Locate the cell with the specified text and output its (x, y) center coordinate. 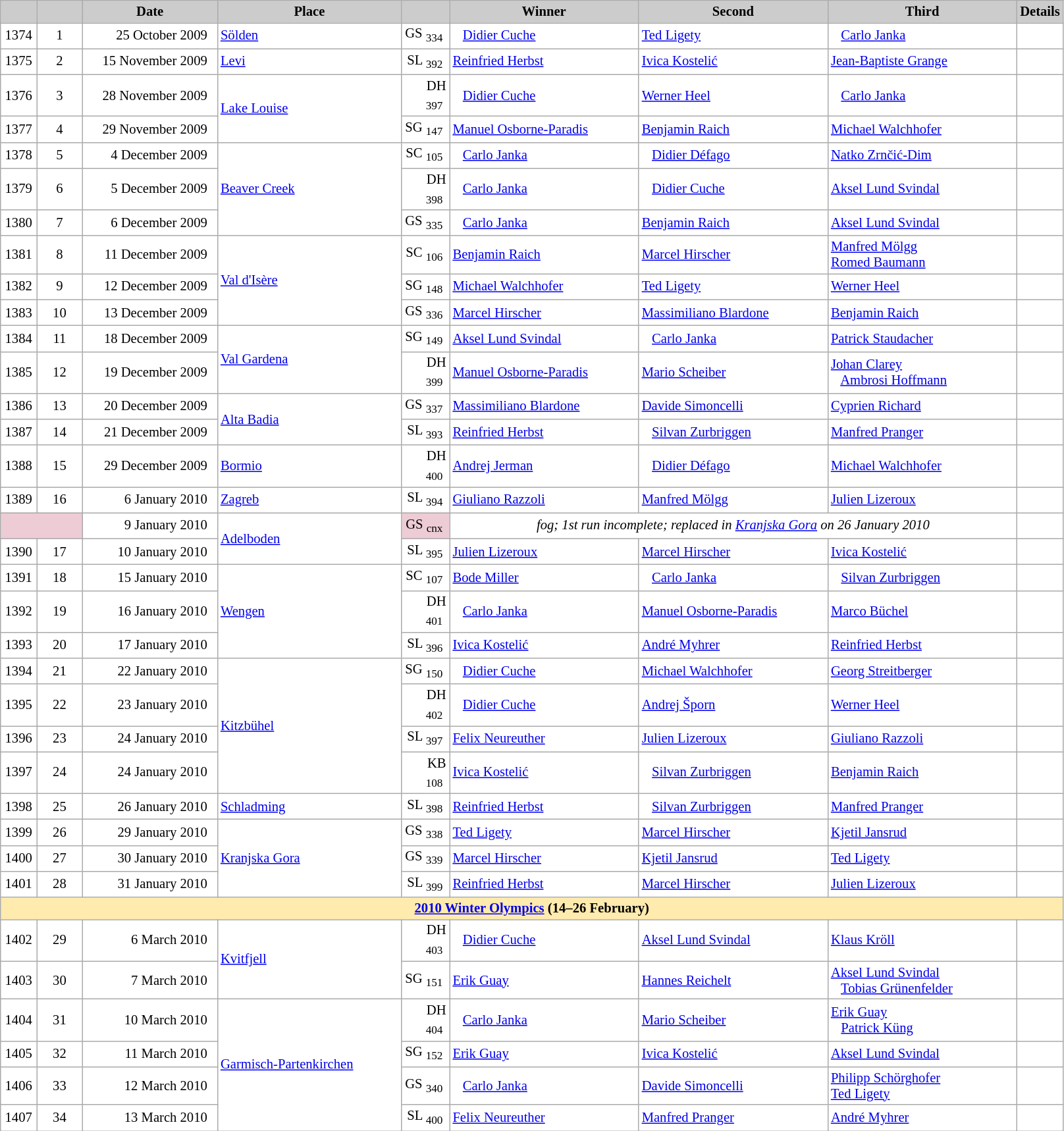
Bode Miller (544, 577)
Winner (544, 11)
Zagreb (309, 499)
10 (60, 312)
1388 (18, 466)
1398 (18, 806)
12 March 2010 (150, 1086)
6 March 2010 (150, 940)
19 December 2009 (150, 373)
SG 152 (425, 1053)
DH 403 (425, 940)
KB 108 (425, 773)
5 (60, 155)
1406 (18, 1086)
12 (60, 373)
SL 392 (425, 62)
Place (309, 11)
24 (60, 773)
22 January 2010 (150, 671)
Wengen (309, 611)
26 (60, 832)
28 November 2009 (150, 95)
1401 (18, 883)
DH 398 (425, 188)
8 (60, 255)
7 (60, 223)
Lake Louise (309, 108)
SL 400 (425, 1118)
Alta Badia (309, 419)
23 (60, 739)
1378 (18, 155)
DH 401 (425, 611)
31 (60, 1019)
11 March 2010 (150, 1053)
1381 (18, 255)
23 January 2010 (150, 704)
GS 339 (425, 858)
15 January 2010 (150, 577)
21 December 2009 (150, 432)
27 (60, 858)
29 November 2009 (150, 129)
GS cnx (425, 525)
21 (60, 671)
GS 336 (425, 312)
1407 (18, 1118)
2 (60, 62)
DH 404 (425, 1019)
1 (60, 36)
34 (60, 1118)
DH 397 (425, 95)
1394 (18, 671)
3 (60, 95)
SL 394 (425, 499)
11 (60, 338)
Beaver Creek (309, 189)
Third (922, 11)
Garmisch-Partenkirchen (309, 1065)
SC 106 (425, 255)
SG 149 (425, 338)
Levi (309, 62)
SL 397 (425, 739)
SL 395 (425, 552)
1396 (18, 739)
Marco Büchel (922, 611)
GS 340 (425, 1086)
1379 (18, 188)
20 December 2009 (150, 406)
1395 (18, 704)
DH 399 (425, 373)
Schladming (309, 806)
17 January 2010 (150, 645)
1403 (18, 980)
1393 (18, 645)
1390 (18, 552)
31 January 2010 (150, 883)
Kranjska Gora (309, 858)
Aksel Lund Svindal Tobias Grünenfelder (922, 980)
1375 (18, 62)
GS 337 (425, 406)
1389 (18, 499)
1377 (18, 129)
4 December 2009 (150, 155)
1385 (18, 373)
1391 (18, 577)
33 (60, 1086)
29 January 2010 (150, 832)
Date (150, 11)
1399 (18, 832)
14 (60, 432)
1374 (18, 36)
29 (60, 940)
4 (60, 129)
DH 402 (425, 704)
SL 399 (425, 883)
19 (60, 611)
32 (60, 1053)
Cyprien Richard (922, 406)
1392 (18, 611)
5 December 2009 (150, 188)
30 January 2010 (150, 858)
25 October 2009 (150, 36)
Kitzbühel (309, 726)
Val Gardena (309, 359)
SL 396 (425, 645)
Adelboden (309, 539)
28 (60, 883)
Hannes Reichelt (733, 980)
Manfred Mölgg (733, 499)
18 December 2009 (150, 338)
Jean-Baptiste Grange (922, 62)
10 January 2010 (150, 552)
2010 Winter Olympics (14–26 February) (532, 908)
1386 (18, 406)
SG 151 (425, 980)
15 (60, 466)
SC 107 (425, 577)
Kvitfjell (309, 959)
17 (60, 552)
30 (60, 980)
16 (60, 499)
GS 334 (425, 36)
Andrej Šporn (733, 704)
11 December 2009 (150, 255)
10 March 2010 (150, 1019)
1376 (18, 95)
Second (733, 11)
13 December 2009 (150, 312)
1380 (18, 223)
1387 (18, 432)
Klaus Kröll (922, 940)
15 November 2009 (150, 62)
SL 393 (425, 432)
Georg Streitberger (922, 671)
Val d'Isère (309, 280)
1382 (18, 287)
13 March 2010 (150, 1118)
6 January 2010 (150, 499)
Details (1040, 11)
Sölden (309, 36)
13 (60, 406)
1404 (18, 1019)
SC 105 (425, 155)
20 (60, 645)
1397 (18, 773)
6 December 2009 (150, 223)
fog; 1st run incomplete; replaced in Kranjska Gora on 26 January 2010 (733, 525)
Manfred Mölgg Romed Baumann (922, 255)
29 December 2009 (150, 466)
SG 147 (425, 129)
9 (60, 287)
18 (60, 577)
Andrej Jerman (544, 466)
9 January 2010 (150, 525)
Bormio (309, 466)
1405 (18, 1053)
Patrick Staudacher (922, 338)
DH 400 (425, 466)
22 (60, 704)
1383 (18, 312)
Erik Guay Patrick Küng (922, 1019)
6 (60, 188)
Johan Clarey Ambrosi Hoffmann (922, 373)
1402 (18, 940)
Philipp Schörghofer Ted Ligety (922, 1086)
25 (60, 806)
Natko Zrnčić-Dim (922, 155)
26 January 2010 (150, 806)
GS 335 (425, 223)
7 March 2010 (150, 980)
16 January 2010 (150, 611)
SL 398 (425, 806)
1384 (18, 338)
12 December 2009 (150, 287)
1400 (18, 858)
GS 338 (425, 832)
SG 150 (425, 671)
SG 148 (425, 287)
